Locate the cell with the specified text and output its [x, y] center coordinate. 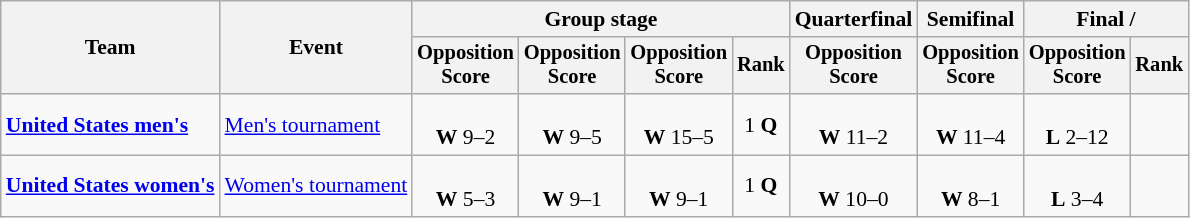
W 15–5 [678, 124]
Final / [1106, 19]
Men's tournament [316, 124]
Semifinal [970, 19]
United States women's [110, 186]
Event [316, 48]
W 11–2 [854, 124]
United States men's [110, 124]
W 5–3 [466, 186]
W 10–0 [854, 186]
Quarterfinal [854, 19]
L 3–4 [1078, 186]
W 11–4 [970, 124]
Group stage [600, 19]
Team [110, 48]
L 2–12 [1078, 124]
Women's tournament [316, 186]
W 9–2 [466, 124]
W 8–1 [970, 186]
W 9–5 [572, 124]
